Identify which cell holds the provided text, then report its [x, y] central coordinate. 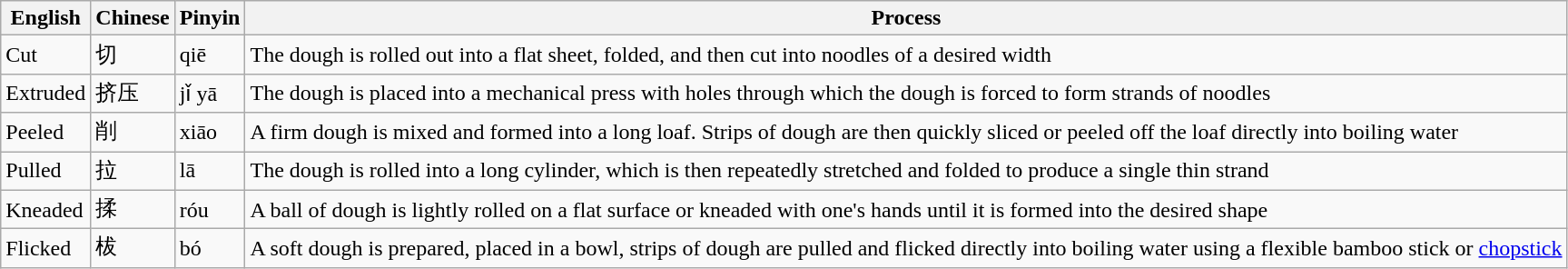
lā [210, 171]
Pulled [45, 171]
揉 [133, 209]
Peeled [45, 133]
bó [210, 249]
Process [906, 18]
削 [133, 133]
jǐ yā [210, 93]
róu [210, 209]
qiē [210, 55]
A firm dough is mixed and formed into a long loaf. Strips of dough are then quickly sliced or peeled off the loaf directly into boiling water [906, 133]
A ball of dough is lightly rolled on a flat surface or kneaded with one's hands until it is formed into the desired shape [906, 209]
Chinese [133, 18]
Pinyin [210, 18]
English [45, 18]
xiāo [210, 133]
切 [133, 55]
拉 [133, 171]
The dough is placed into a mechanical press with holes through which the dough is forced to form strands of noodles [906, 93]
Flicked [45, 249]
挤压 [133, 93]
Cut [45, 55]
The dough is rolled into a long cylinder, which is then repeatedly stretched and folded to produce a single thin strand [906, 171]
Kneaded [45, 209]
Extruded [45, 93]
The dough is rolled out into a flat sheet, folded, and then cut into noodles of a desired width [906, 55]
柭 [133, 249]
